Extract the (x, y) coordinate from the center of the cell holding the provided text.  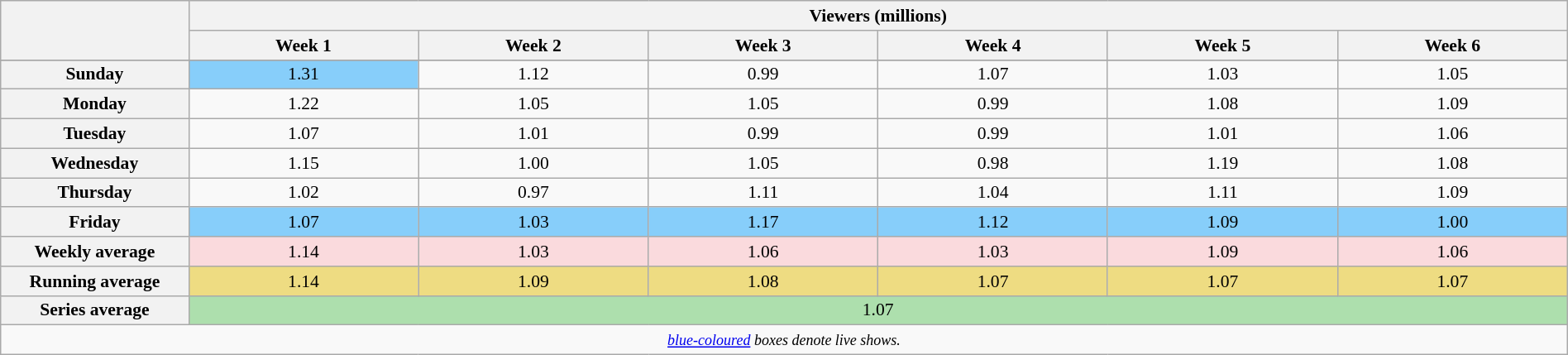
1.04 (993, 193)
Tuesday (94, 134)
Viewers (millions) (878, 16)
1.19 (1222, 163)
Week 4 (993, 46)
0.98 (993, 163)
1.31 (304, 74)
Running average (94, 281)
Wednesday (94, 163)
Thursday (94, 193)
1.02 (304, 193)
1.17 (763, 223)
Week 2 (533, 46)
Week 3 (763, 46)
Sunday (94, 74)
Monday (94, 104)
1.22 (304, 104)
Series average (94, 310)
1.15 (304, 163)
blue-coloured boxes denote live shows. (784, 340)
0.97 (533, 193)
Week 1 (304, 46)
Weekly average (94, 252)
Week 5 (1222, 46)
Week 6 (1452, 46)
Friday (94, 223)
